For the text-containing cell, return its midpoint in (x, y) coordinate format. 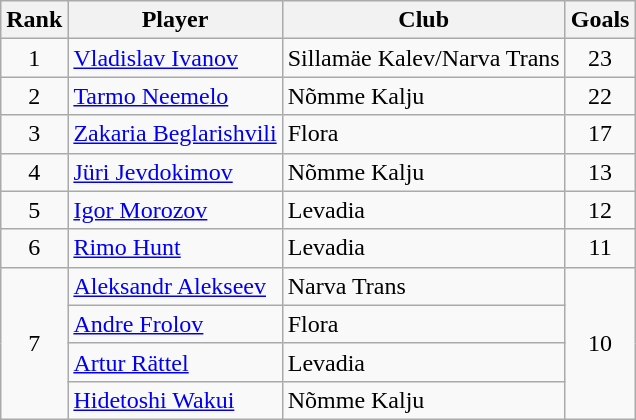
10 (600, 343)
Goals (600, 20)
23 (600, 58)
Rank (34, 20)
Sillamäe Kalev/Narva Trans (424, 58)
Andre Frolov (175, 324)
Narva Trans (424, 286)
13 (600, 172)
4 (34, 172)
22 (600, 96)
Club (424, 20)
Rimo Hunt (175, 248)
Igor Morozov (175, 210)
5 (34, 210)
Aleksandr Alekseev (175, 286)
Tarmo Neemelo (175, 96)
17 (600, 134)
1 (34, 58)
3 (34, 134)
Hidetoshi Wakui (175, 400)
Zakaria Beglarishvili (175, 134)
6 (34, 248)
Artur Rättel (175, 362)
11 (600, 248)
7 (34, 343)
Vladislav Ivanov (175, 58)
Jüri Jevdokimov (175, 172)
12 (600, 210)
2 (34, 96)
Player (175, 20)
